Find where the given text appears and provide that cell's center as [x, y] coordinate. 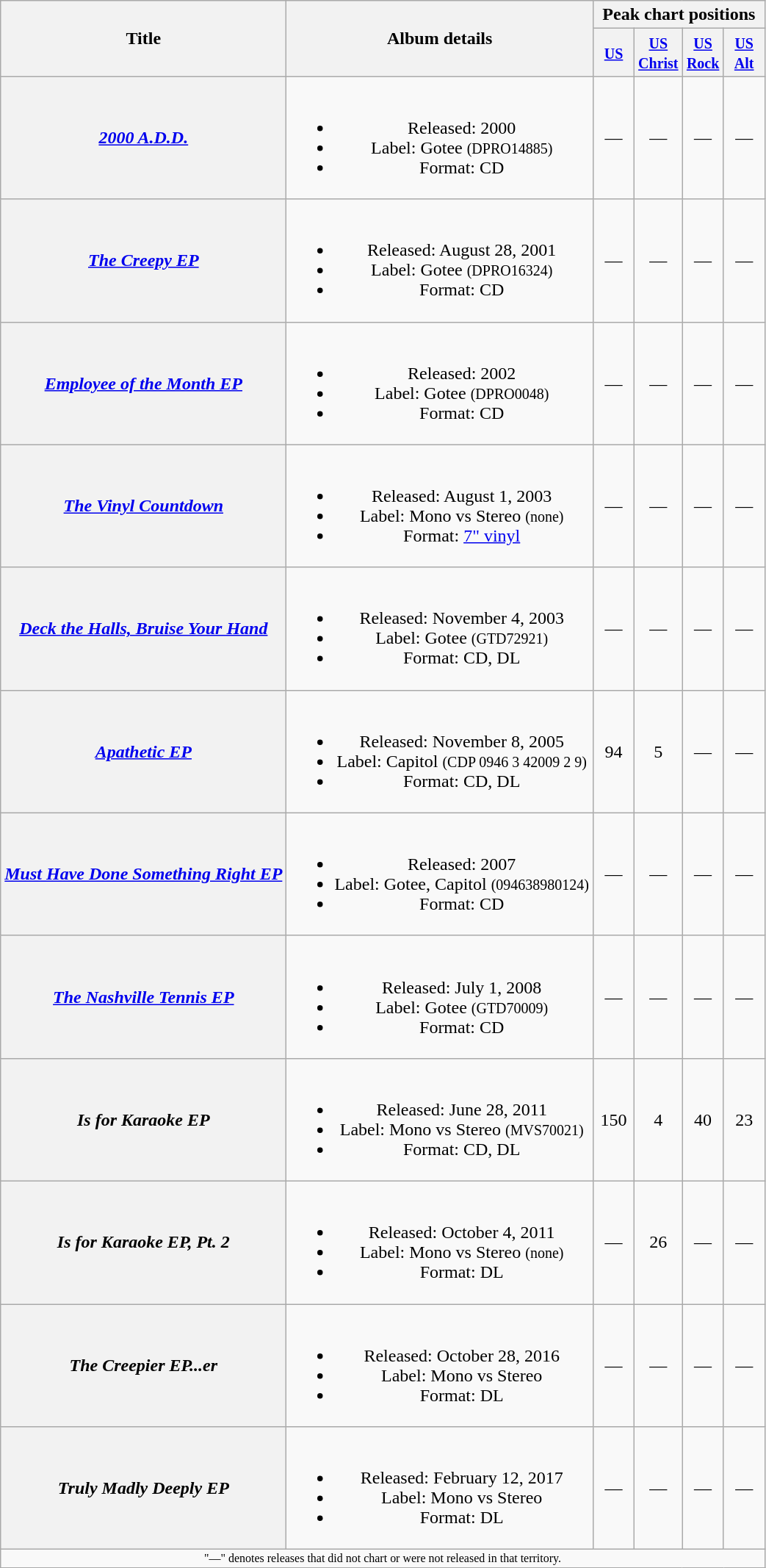
The Creepier EP...er [144, 1365]
150 [614, 1120]
Released: February 12, 2017Label: Mono vs StereoFormat: DL [440, 1489]
Released: 2002Label: Gotee (DPRO0048)Format: CD [440, 384]
Released: August 1, 2003Label: Mono vs Stereo (none)Format: 7" vinyl [440, 506]
"—" denotes releases that did not chart or were not released in that territory. [383, 1558]
Released: August 28, 2001Label: Gotee (DPRO16324)Format: CD [440, 260]
Released: November 8, 2005Label: Capitol (CDP 0946 3 42009 2 9)Format: CD, DL [440, 751]
Released: October 28, 2016Label: Mono vs StereoFormat: DL [440, 1365]
26 [659, 1242]
Title [144, 38]
US [614, 53]
Released: 2007Label: Gotee, Capitol (094638980124)Format: CD [440, 874]
Released: July 1, 2008Label: Gotee (GTD70009)Format: CD [440, 996]
USChrist [659, 53]
Truly Madly Deeply EP [144, 1489]
Is for Karaoke EP [144, 1120]
Is for Karaoke EP, Pt. 2 [144, 1242]
Apathetic EP [144, 751]
USRock [703, 53]
Released: November 4, 2003Label: Gotee (GTD72921)Format: CD, DL [440, 629]
USAlt [744, 53]
The Nashville Tennis EP [144, 996]
5 [659, 751]
Must Have Done Something Right EP [144, 874]
94 [614, 751]
Released: June 28, 2011Label: Mono vs Stereo (MVS70021)Format: CD, DL [440, 1120]
The Creepy EP [144, 260]
Employee of the Month EP [144, 384]
The Vinyl Countdown [144, 506]
40 [703, 1120]
Peak chart positions [679, 15]
Released: 2000Label: Gotee (DPRO14885)Format: CD [440, 138]
4 [659, 1120]
Deck the Halls, Bruise Your Hand [144, 629]
Released: October 4, 2011Label: Mono vs Stereo (none)Format: DL [440, 1242]
23 [744, 1120]
2000 A.D.D. [144, 138]
Album details [440, 38]
